Capture the cell that displays the provided text and extract its [X, Y] central coordinate. 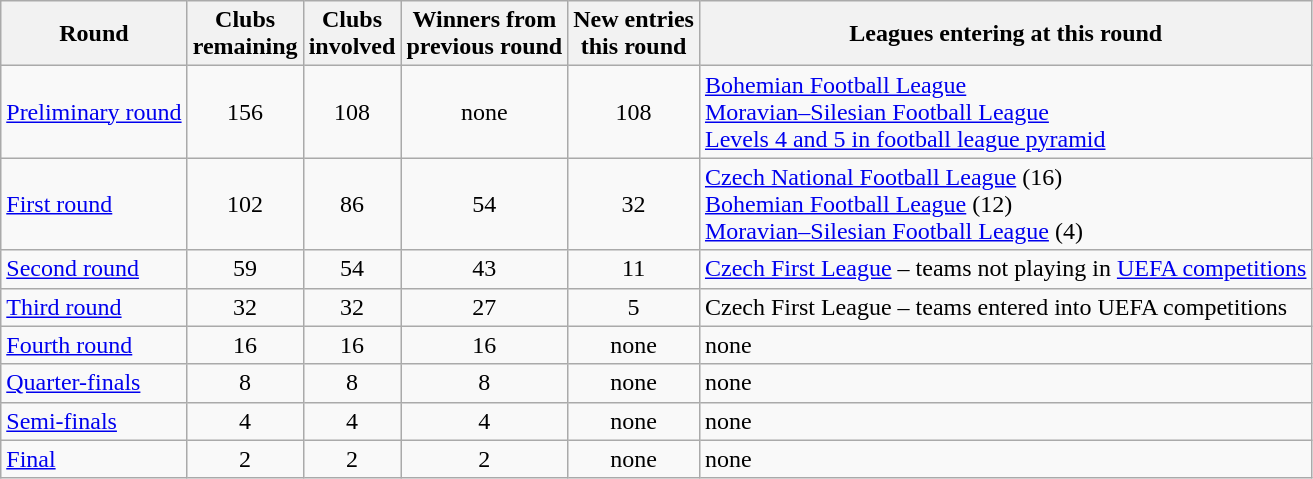
Clubsinvolved [352, 34]
Clubsremaining [245, 34]
New entriesthis round [634, 34]
Winners fromprevious round [484, 34]
86 [352, 204]
Final [94, 459]
Czech First League – teams not playing in UEFA competitions [1006, 269]
Leagues entering at this round [1006, 34]
5 [634, 307]
Bohemian Football LeagueMoravian–Silesian Football LeagueLevels 4 and 5 in football league pyramid [1006, 112]
Quarter-finals [94, 383]
Semi-finals [94, 421]
Fourth round [94, 345]
Preliminary round [94, 112]
102 [245, 204]
11 [634, 269]
Czech National Football League (16)Bohemian Football League (12)Moravian–Silesian Football League (4) [1006, 204]
59 [245, 269]
156 [245, 112]
Czech First League – teams entered into UEFA competitions [1006, 307]
43 [484, 269]
Round [94, 34]
27 [484, 307]
Second round [94, 269]
Third round [94, 307]
First round [94, 204]
